Provide the [x, y] coordinate of the cell's center where the given text is located.  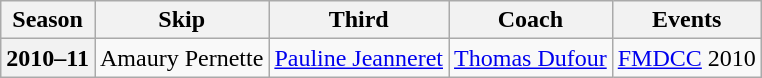
Events [686, 20]
Thomas Dufour [531, 58]
2010–11 [48, 58]
Amaury Pernette [181, 58]
Skip [181, 20]
Third [359, 20]
Season [48, 20]
Coach [531, 20]
FMDCC 2010 [686, 58]
Pauline Jeanneret [359, 58]
